Locate the cell with the specified text and output its (X, Y) center coordinate. 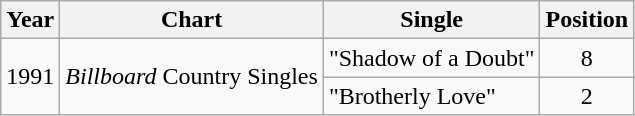
Year (30, 20)
Single (432, 20)
Billboard Country Singles (192, 77)
8 (587, 58)
Chart (192, 20)
1991 (30, 77)
"Shadow of a Doubt" (432, 58)
"Brotherly Love" (432, 96)
Position (587, 20)
2 (587, 96)
